Return (X, Y) of the center of cell containing provided text 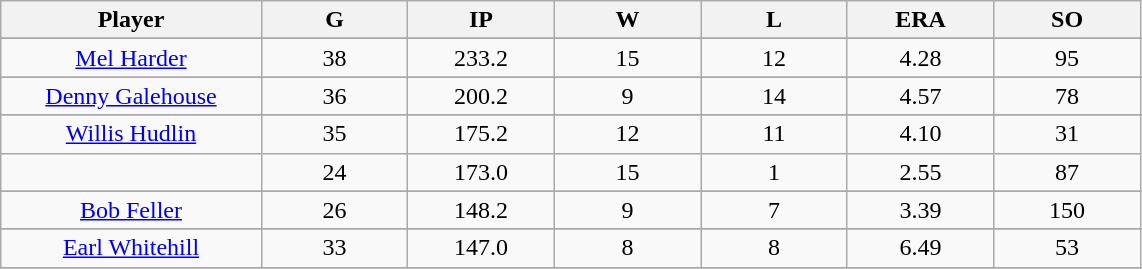
1 (774, 172)
24 (334, 172)
4.28 (920, 58)
31 (1068, 134)
95 (1068, 58)
3.39 (920, 210)
L (774, 20)
2.55 (920, 172)
Denny Galehouse (131, 96)
Player (131, 20)
53 (1068, 248)
W (628, 20)
IP (482, 20)
36 (334, 96)
173.0 (482, 172)
14 (774, 96)
11 (774, 134)
233.2 (482, 58)
Earl Whitehill (131, 248)
78 (1068, 96)
SO (1068, 20)
33 (334, 248)
ERA (920, 20)
Bob Feller (131, 210)
148.2 (482, 210)
147.0 (482, 248)
6.49 (920, 248)
35 (334, 134)
4.10 (920, 134)
26 (334, 210)
Mel Harder (131, 58)
G (334, 20)
150 (1068, 210)
175.2 (482, 134)
7 (774, 210)
Willis Hudlin (131, 134)
200.2 (482, 96)
87 (1068, 172)
38 (334, 58)
4.57 (920, 96)
